Output the (x, y) coordinate of the center of the cell containing the given text.  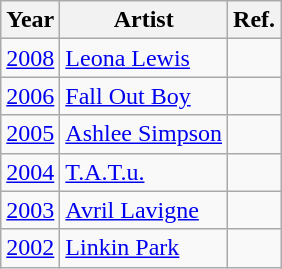
2006 (30, 96)
2004 (30, 172)
Artist (144, 20)
Avril Lavigne (144, 210)
2003 (30, 210)
Fall Out Boy (144, 96)
2002 (30, 248)
2005 (30, 134)
Ashlee Simpson (144, 134)
T.A.T.u. (144, 172)
Year (30, 20)
Leona Lewis (144, 58)
2008 (30, 58)
Ref. (254, 20)
Linkin Park (144, 248)
